Capture the cell that displays the provided text and extract its [x, y] central coordinate. 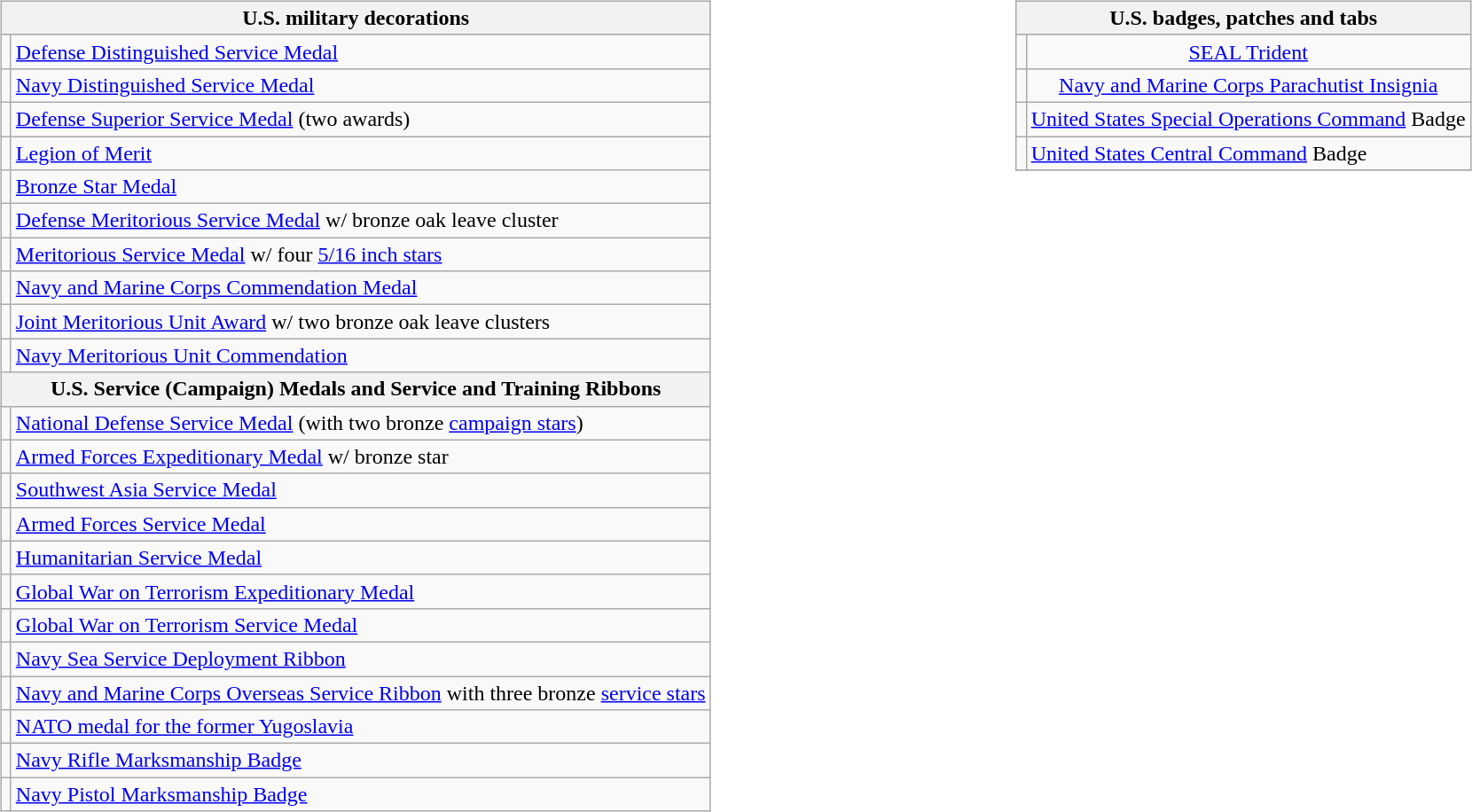
Armed Forces Service Medal [360, 524]
National Defense Service Medal (with two bronze campaign stars) [360, 423]
Defense Meritorious Service Medal w/ bronze oak leave cluster [360, 221]
Defense Distinguished Service Medal [360, 51]
Armed Forces Expeditionary Medal w/ bronze star [360, 457]
Southwest Asia Service Medal [360, 490]
Meritorious Service Medal w/ four 5/16 inch stars [360, 254]
Navy and Marine Corps Commendation Medal [360, 288]
Navy Rifle Marksmanship Badge [360, 761]
United States Central Command Badge [1249, 153]
U.S. Service (Campaign) Medals and Service and Training Ribbons [356, 389]
Global War on Terrorism Service Medal [360, 625]
U.S. military decorations [356, 18]
NATO medal for the former Yugoslavia [360, 727]
U.S. badges, patches and tabs [1243, 18]
Navy Pistol Marksmanship Badge [360, 794]
Navy Distinguished Service Medal [360, 85]
Navy and Marine Corps Overseas Service Ribbon with three bronze service stars [360, 692]
Humanitarian Service Medal [360, 558]
Global War on Terrorism Expeditionary Medal [360, 591]
SEAL Trident [1249, 51]
Bronze Star Medal [360, 187]
Navy Meritorious Unit Commendation [360, 355]
Navy and Marine Corps Parachutist Insignia [1249, 85]
Joint Meritorious Unit Award w/ two bronze oak leave clusters [360, 322]
Navy Sea Service Deployment Ribbon [360, 659]
United States Special Operations Command Badge [1249, 119]
Defense Superior Service Medal (two awards) [360, 119]
Legion of Merit [360, 153]
